Pinpoint the cell where the given text exists, returning its [x, y] midpoint coordinate. 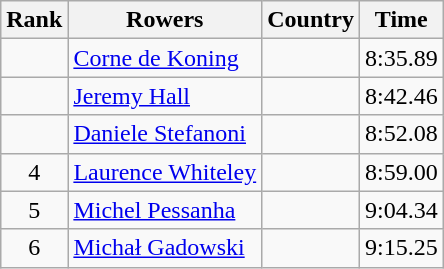
6 [34, 248]
8:35.89 [401, 58]
8:59.00 [401, 172]
Michał Gadowski [165, 248]
Daniele Stefanoni [165, 134]
Time [401, 20]
5 [34, 210]
8:52.08 [401, 134]
Jeremy Hall [165, 96]
Laurence Whiteley [165, 172]
Rowers [165, 20]
Country [311, 20]
Rank [34, 20]
9:15.25 [401, 248]
8:42.46 [401, 96]
9:04.34 [401, 210]
4 [34, 172]
Michel Pessanha [165, 210]
Corne de Koning [165, 58]
